Find where the given text appears and provide that cell's center as (x, y) coordinate. 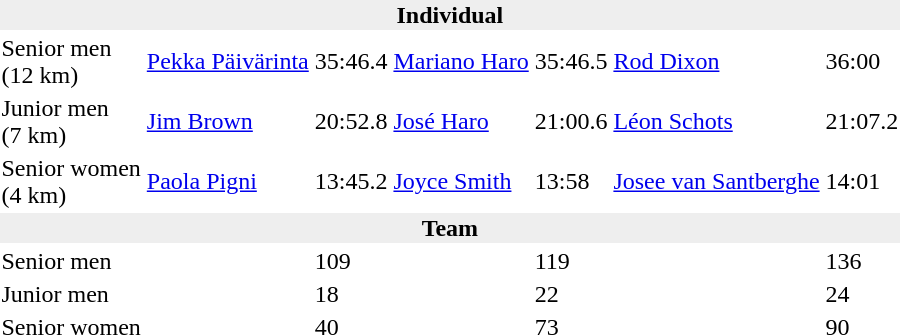
Léon Schots (716, 122)
13:58 (571, 182)
36:00 (862, 62)
21:07.2 (862, 122)
Jim Brown (228, 122)
Mariano Haro (461, 62)
35:46.4 (351, 62)
Pekka Päivärinta (228, 62)
Team (450, 228)
35:46.5 (571, 62)
Rod Dixon (716, 62)
Josee van Santberghe (716, 182)
22 (571, 294)
Senior men(12 km) (71, 62)
119 (571, 261)
Senior men (71, 261)
Junior men (71, 294)
Paola Pigni (228, 182)
24 (862, 294)
13:45.2 (351, 182)
Senior women(4 km) (71, 182)
20:52.8 (351, 122)
18 (351, 294)
Joyce Smith (461, 182)
Junior men(7 km) (71, 122)
Individual (450, 15)
136 (862, 261)
109 (351, 261)
14:01 (862, 182)
José Haro (461, 122)
21:00.6 (571, 122)
